Detect which cell encompasses the target text, then output its [x, y] center coordinate. 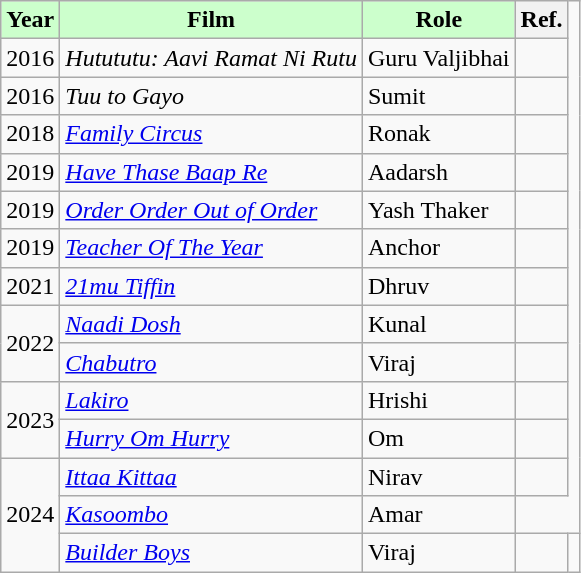
Ronak [438, 134]
Kunal [438, 324]
Builder Boys [212, 553]
Ref. [542, 20]
Guru Valjibhai [438, 58]
Sumit [438, 96]
Film [212, 20]
Family Circus [212, 134]
Dhruv [438, 286]
Tuu to Gayo [212, 96]
Yash Thaker [438, 210]
Hrishi [438, 400]
2024 [30, 515]
Om [438, 438]
21mu Tiffin [212, 286]
2018 [30, 134]
Hutututu: Aavi Ramat Ni Rutu [212, 58]
Year [30, 20]
Anchor [438, 248]
Role [438, 20]
Naadi Dosh [212, 324]
2023 [30, 419]
Nirav [438, 477]
Teacher Of The Year [212, 248]
Order Order Out of Order [212, 210]
Ittaa Kittaa [212, 477]
Aadarsh [438, 172]
Hurry Om Hurry [212, 438]
Chabutro [212, 362]
Have Thase Baap Re [212, 172]
2022 [30, 343]
Amar [438, 515]
Lakiro [212, 400]
2021 [30, 286]
Kasoombo [212, 515]
